Locate the cell with the specified text and output its (X, Y) center coordinate. 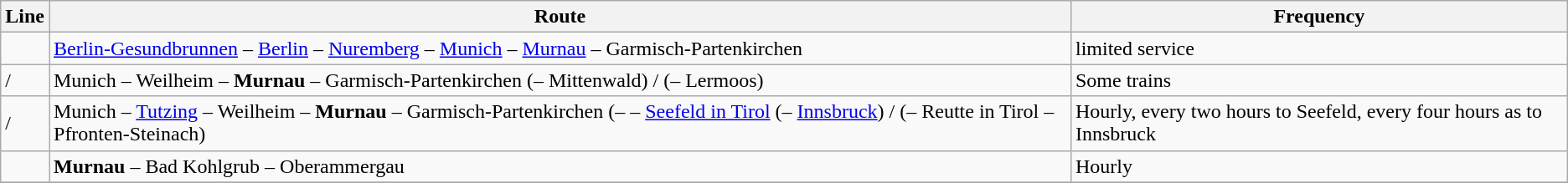
Murnau – Bad Kohlgrub – Oberammergau (560, 166)
Munich – Weilheim – Murnau – Garmisch-Partenkirchen (– Mittenwald) / (– Lermoos) (560, 80)
Frequency (1318, 17)
Hourly, every two hours to Seefeld, every four hours as to Innsbruck (1318, 124)
Some trains (1318, 80)
limited service (1318, 48)
Hourly (1318, 166)
Munich – Tutzing – Weilheim – Murnau – Garmisch-Partenkirchen (– – Seefeld in Tirol (– Innsbruck) / (– Reutte in Tirol – Pfronten-Steinach) (560, 124)
Line (25, 17)
Berlin-Gesundbrunnen – Berlin – Nuremberg – Munich – Murnau – Garmisch-Partenkirchen (560, 48)
Route (560, 17)
